For the text-containing cell, return its midpoint in [X, Y] coordinate format. 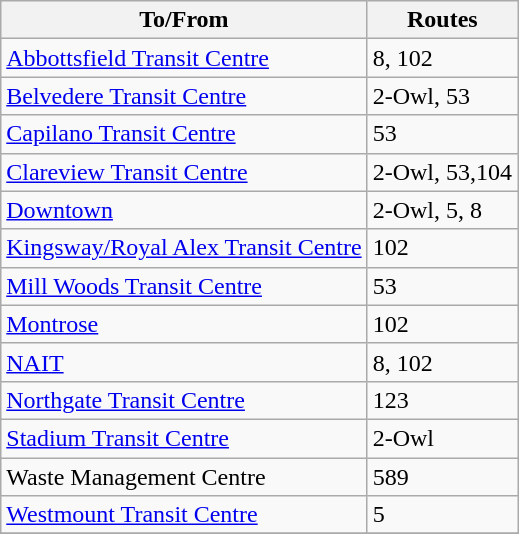
2-Owl [442, 438]
5 [442, 515]
Mill Woods Transit Centre [184, 286]
2-Owl, 53 [442, 96]
Westmount Transit Centre [184, 515]
Capilano Transit Centre [184, 134]
2-Owl, 5, 8 [442, 210]
Downtown [184, 210]
Routes [442, 20]
2-Owl, 53,104 [442, 172]
Abbottsfield Transit Centre [184, 58]
Montrose [184, 324]
Kingsway/Royal Alex Transit Centre [184, 248]
Stadium Transit Centre [184, 438]
NAIT [184, 362]
123 [442, 400]
Northgate Transit Centre [184, 400]
To/From [184, 20]
Clareview Transit Centre [184, 172]
Belvedere Transit Centre [184, 96]
Waste Management Centre [184, 477]
589 [442, 477]
